Search for the cell housing the specified text and yield its (x, y) center coordinate. 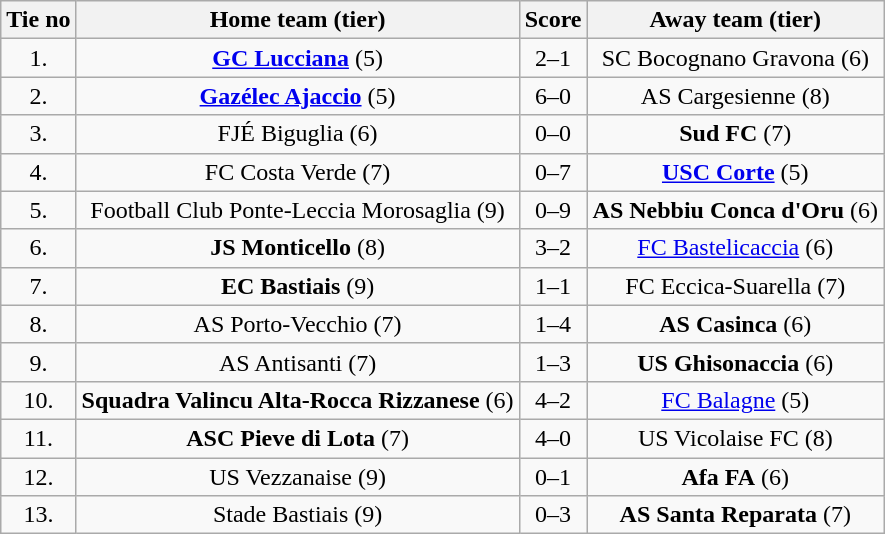
Squadra Valincu Alta-Rocca Rizzanese (6) (298, 400)
US Ghisonaccia (6) (735, 362)
Stade Bastiais (9) (298, 515)
3. (38, 134)
US Vicolaise FC (8) (735, 438)
JS Monticello (8) (298, 248)
0–3 (553, 515)
1–3 (553, 362)
Score (553, 20)
Away team (tier) (735, 20)
7. (38, 286)
4–2 (553, 400)
AS Cargesienne (8) (735, 96)
ASC Pieve di Lota (7) (298, 438)
AS Casinca (6) (735, 324)
9. (38, 362)
USC Corte (5) (735, 172)
13. (38, 515)
11. (38, 438)
Gazélec Ajaccio (5) (298, 96)
5. (38, 210)
1–4 (553, 324)
4. (38, 172)
AS Nebbiu Conca d'Oru (6) (735, 210)
AS Santa Reparata (7) (735, 515)
SC Bocognano Gravona (6) (735, 58)
1–1 (553, 286)
6–0 (553, 96)
Sud FC (7) (735, 134)
AS Antisanti (7) (298, 362)
AS Porto-Vecchio (7) (298, 324)
10. (38, 400)
6. (38, 248)
EC Bastiais (9) (298, 286)
US Vezzanaise (9) (298, 477)
0–0 (553, 134)
0–9 (553, 210)
Football Club Ponte-Leccia Morosaglia (9) (298, 210)
FC Balagne (5) (735, 400)
12. (38, 477)
FC Costa Verde (7) (298, 172)
8. (38, 324)
2. (38, 96)
0–7 (553, 172)
0–1 (553, 477)
GC Lucciana (5) (298, 58)
2–1 (553, 58)
3–2 (553, 248)
FC Bastelicaccia (6) (735, 248)
FC Eccica-Suarella (7) (735, 286)
4–0 (553, 438)
Afa FA (6) (735, 477)
1. (38, 58)
Tie no (38, 20)
FJÉ Biguglia (6) (298, 134)
Home team (tier) (298, 20)
